Detect which cell encompasses the target text, then output its [X, Y] center coordinate. 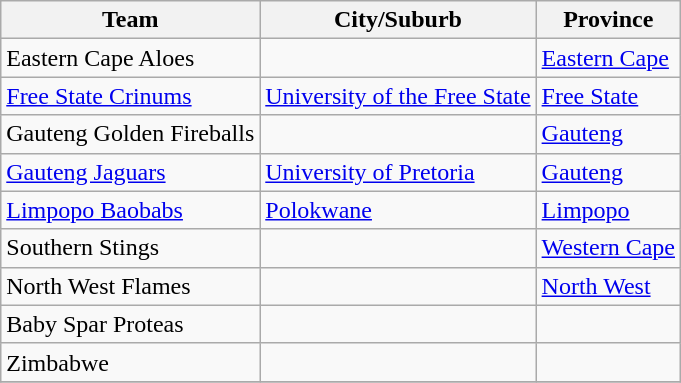
Free State Crinums [130, 96]
Southern Stings [130, 248]
City/Suburb [398, 20]
Western Cape [608, 248]
Eastern Cape [608, 58]
Limpopo [608, 210]
Team [130, 20]
North West [608, 286]
University of the Free State [398, 96]
Free State [608, 96]
North West Flames [130, 286]
Baby Spar Proteas [130, 324]
Zimbabwe [130, 362]
Province [608, 20]
Gauteng Jaguars [130, 172]
Gauteng Golden Fireballs [130, 134]
Eastern Cape Aloes [130, 58]
Polokwane [398, 210]
Limpopo Baobabs [130, 210]
University of Pretoria [398, 172]
